Determine the (x, y) coordinate at the center of the cell enclosing the given text.  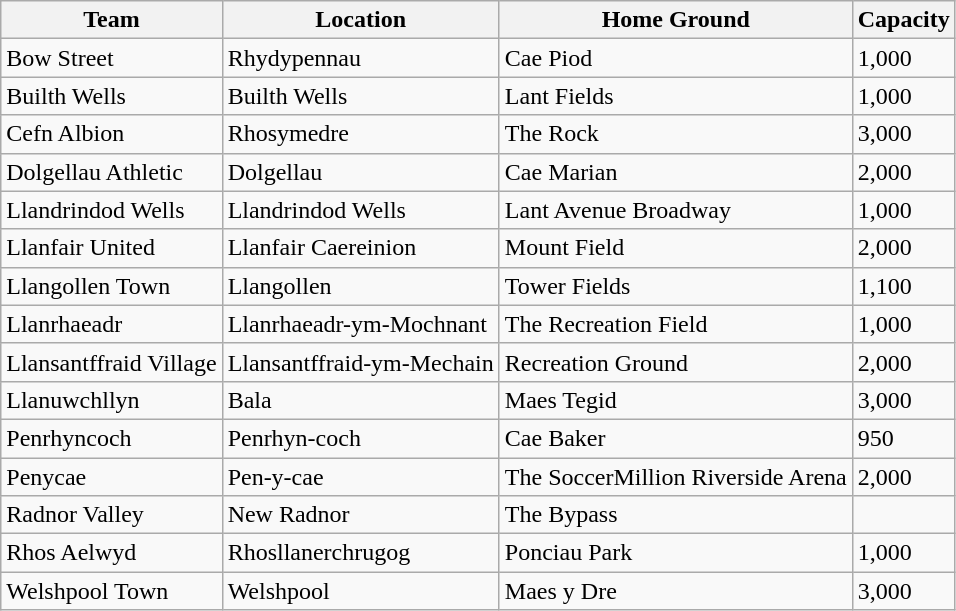
Maes y Dre (676, 591)
Llanfair Caereinion (360, 248)
Cae Baker (676, 438)
The SoccerMillion Riverside Arena (676, 477)
Mount Field (676, 248)
Llangollen (360, 286)
Llansantffraid-ym-Mechain (360, 362)
Dolgellau Athletic (112, 172)
Dolgellau (360, 172)
Cae Marian (676, 172)
Lant Fields (676, 96)
Recreation Ground (676, 362)
Pen-y-cae (360, 477)
Home Ground (676, 20)
Welshpool Town (112, 591)
950 (904, 438)
The Bypass (676, 515)
New Radnor (360, 515)
The Recreation Field (676, 324)
Llanuwchllyn (112, 400)
Team (112, 20)
Location (360, 20)
Radnor Valley (112, 515)
Bow Street (112, 58)
Rhosymedre (360, 134)
Capacity (904, 20)
Ponciau Park (676, 553)
Lant Avenue Broadway (676, 210)
Penrhyn-coch (360, 438)
Penrhyncoch (112, 438)
Tower Fields (676, 286)
Rhydypennau (360, 58)
Rhos Aelwyd (112, 553)
Cefn Albion (112, 134)
Rhosllanerchrugog (360, 553)
Llangollen Town (112, 286)
Llanrhaeadr (112, 324)
Penycae (112, 477)
Llanfair United (112, 248)
1,100 (904, 286)
The Rock (676, 134)
Llanrhaeadr-ym-Mochnant (360, 324)
Bala (360, 400)
Llansantffraid Village (112, 362)
Welshpool (360, 591)
Cae Piod (676, 58)
Maes Tegid (676, 400)
